Return the (x, y) coordinate for the center point of the cell that contains the specified text.  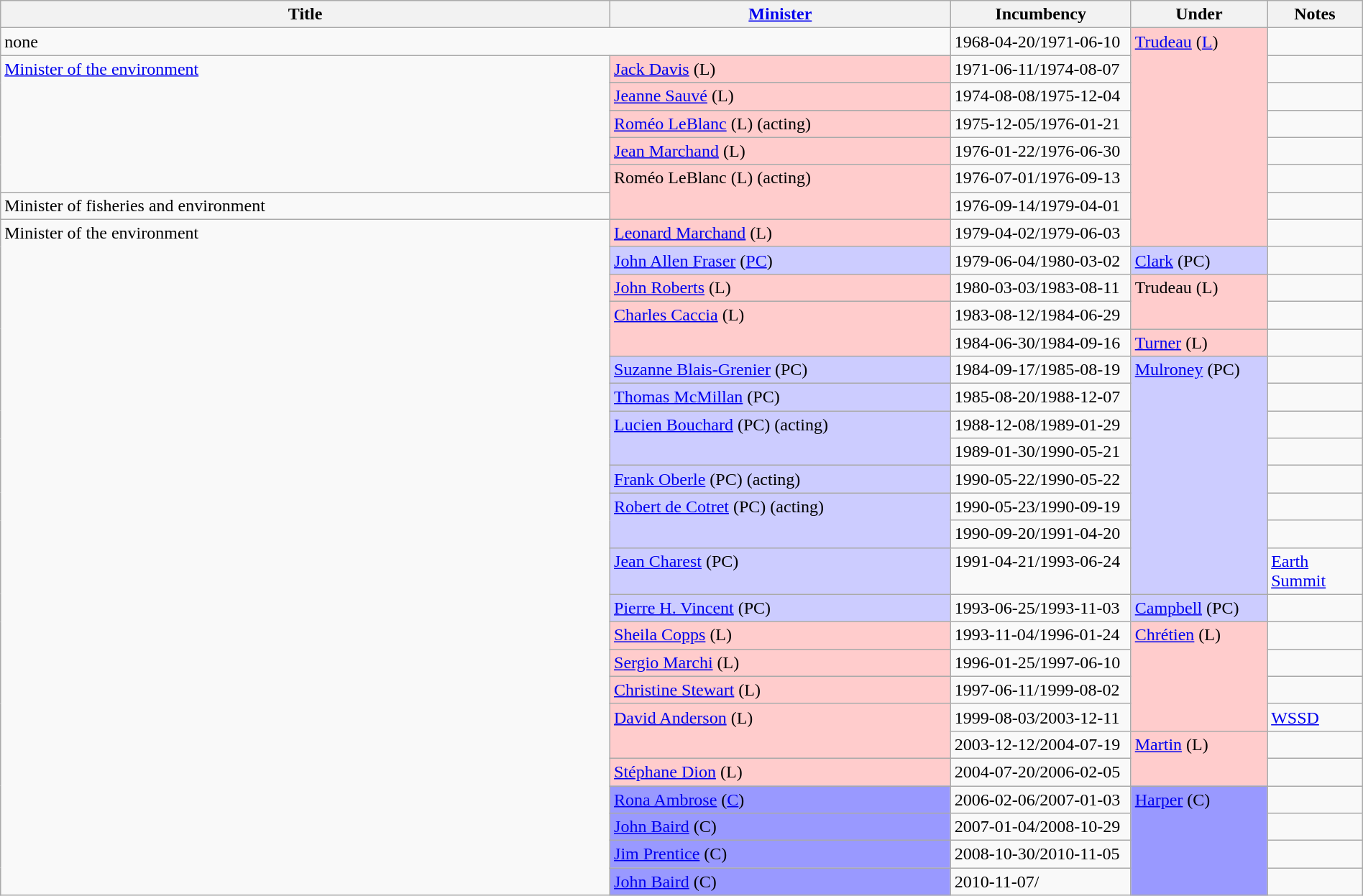
1991-04-21/1993-06-24 (1041, 571)
Turner (L) (1199, 343)
1990-09-20/1991-04-20 (1041, 534)
1997-06-11/1999-08-02 (1041, 690)
Sergio Marchi (L) (781, 662)
1990-05-22/1990-05-22 (1041, 479)
1985-08-20/1988-12-07 (1041, 397)
David Anderson (L) (781, 731)
Thomas McMillan (PC) (781, 397)
1984-06-30/1984-09-16 (1041, 343)
Earth Summit (1316, 571)
Minister of fisheries and environment (306, 205)
1976-09-14/1979-04-01 (1041, 205)
1976-01-22/1976-06-30 (1041, 151)
Martin (L) (1199, 758)
WSSD (1316, 717)
1971-06-11/1974-08-07 (1041, 69)
1999-08-03/2003-12-11 (1041, 717)
1979-04-02/1979-06-03 (1041, 233)
1979-06-04/1980-03-02 (1041, 260)
Sheila Copps (L) (781, 635)
Leonard Marchand (L) (781, 233)
1980-03-03/1983-08-11 (1041, 287)
Mulroney (PC) (1199, 476)
1975-12-05/1976-01-21 (1041, 124)
2004-07-20/2006-02-05 (1041, 772)
2006-02-06/2007-01-03 (1041, 800)
2003-12-12/2004-07-19 (1041, 744)
1993-11-04/1996-01-24 (1041, 635)
Jean Charest (PC) (781, 571)
Jean Marchand (L) (781, 151)
Robert de Cotret (PC) (acting) (781, 520)
1974-08-08/1975-12-04 (1041, 96)
Chrétien (L) (1199, 676)
2008-10-30/2010-11-05 (1041, 854)
1988-12-08/1989-01-29 (1041, 425)
Christine Stewart (L) (781, 690)
Notes (1316, 14)
Harper (C) (1199, 841)
Minister (781, 14)
1968-04-20/1971-06-10 (1041, 42)
Campbell (PC) (1199, 608)
1976-07-01/1976-09-13 (1041, 178)
1990-05-23/1990-09-19 (1041, 507)
1996-01-25/1997-06-10 (1041, 662)
2010-11-07/ (1041, 882)
1984-09-17/1985-08-19 (1041, 370)
Charles Caccia (L) (781, 328)
Clark (PC) (1199, 260)
Title (306, 14)
1983-08-12/1984-06-29 (1041, 315)
John Roberts (L) (781, 287)
Pierre H. Vincent (PC) (781, 608)
none (476, 42)
Jim Prentice (C) (781, 854)
Suzanne Blais-Grenier (PC) (781, 370)
1989-01-30/1990-05-21 (1041, 452)
1993-06-25/1993-11-03 (1041, 608)
John Allen Fraser (PC) (781, 260)
Lucien Bouchard (PC) (acting) (781, 438)
Frank Oberle (PC) (acting) (781, 479)
Stéphane Dion (L) (781, 772)
Jeanne Sauvé (L) (781, 96)
Rona Ambrose (C) (781, 800)
Jack Davis (L) (781, 69)
Incumbency (1041, 14)
Under (1199, 14)
2007-01-04/2008-10-29 (1041, 827)
